Search for the cell housing the specified text and yield its [x, y] center coordinate. 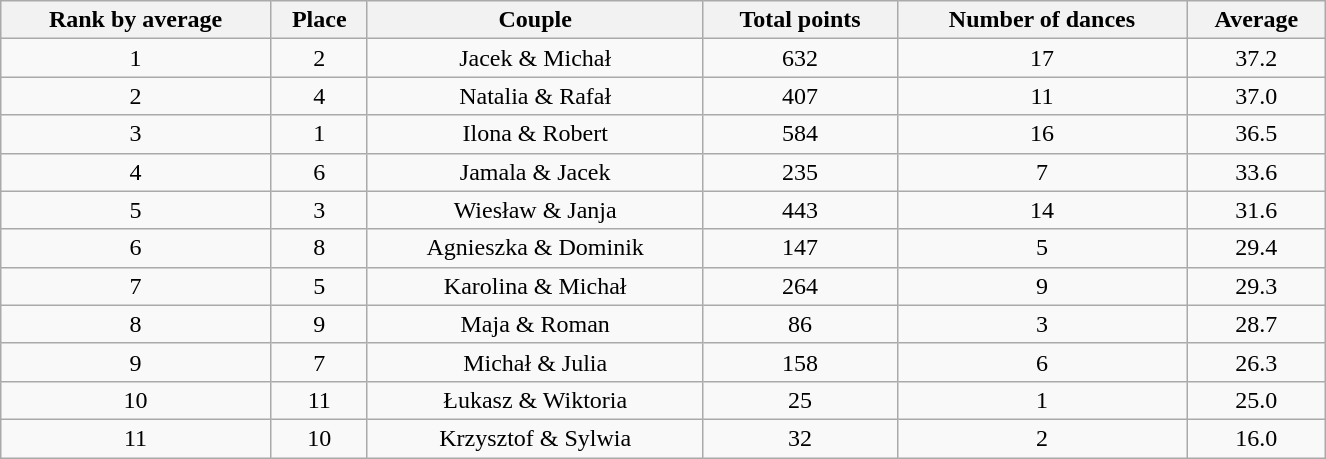
Agnieszka & Dominik [534, 248]
17 [1042, 58]
Couple [534, 20]
86 [800, 324]
235 [800, 172]
264 [800, 286]
Ilona & Robert [534, 134]
37.0 [1256, 96]
Maja & Roman [534, 324]
25.0 [1256, 400]
29.4 [1256, 248]
28.7 [1256, 324]
584 [800, 134]
147 [800, 248]
25 [800, 400]
Jacek & Michał [534, 58]
Rank by average [136, 20]
Jamala & Jacek [534, 172]
443 [800, 210]
26.3 [1256, 362]
Michał & Julia [534, 362]
36.5 [1256, 134]
Natalia & Rafał [534, 96]
407 [800, 96]
37.2 [1256, 58]
Łukasz & Wiktoria [534, 400]
31.6 [1256, 210]
Krzysztof & Sylwia [534, 438]
16 [1042, 134]
32 [800, 438]
158 [800, 362]
Number of dances [1042, 20]
29.3 [1256, 286]
Place [319, 20]
14 [1042, 210]
Total points [800, 20]
33.6 [1256, 172]
Wiesław & Janja [534, 210]
Karolina & Michał [534, 286]
16.0 [1256, 438]
Average [1256, 20]
632 [800, 58]
